Pinpoint the cell where the given text exists, returning its (X, Y) midpoint coordinate. 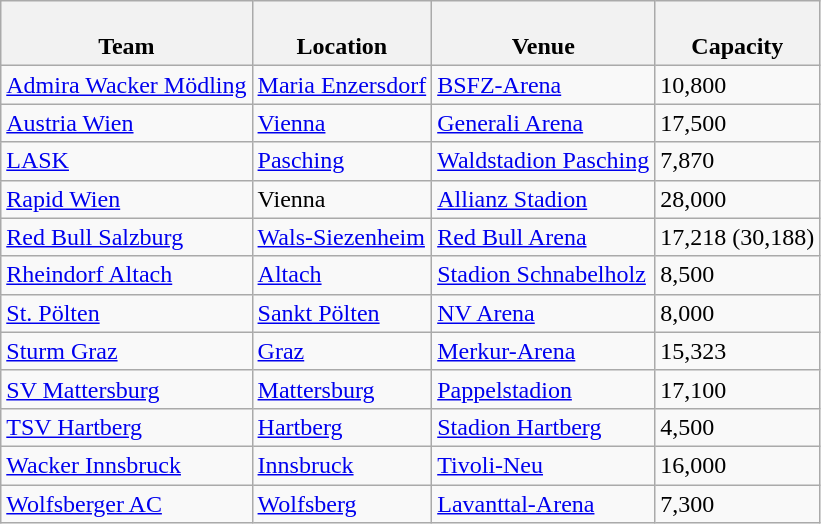
Admira Wacker Mödling (126, 85)
Red Bull Salzburg (126, 237)
Altach (342, 275)
Pappelstadion (544, 389)
Team (126, 34)
Sturm Graz (126, 351)
Waldstadion Pasching (544, 161)
Red Bull Arena (544, 237)
4,500 (738, 427)
Graz (342, 351)
28,000 (738, 199)
8,500 (738, 275)
NV Arena (544, 313)
Hartberg (342, 427)
Innsbruck (342, 465)
TSV Hartberg (126, 427)
15,323 (738, 351)
Stadion Hartberg (544, 427)
Pasching (342, 161)
Merkur-Arena (544, 351)
SV Mattersburg (126, 389)
Generali Arena (544, 123)
10,800 (738, 85)
17,218 (30,188) (738, 237)
Rheindorf Altach (126, 275)
BSFZ-Arena (544, 85)
St. Pölten (126, 313)
7,300 (738, 503)
LASK (126, 161)
Wolfsberg (342, 503)
Mattersburg (342, 389)
17,500 (738, 123)
Lavanttal-Arena (544, 503)
Wals-Siezenheim (342, 237)
Capacity (738, 34)
16,000 (738, 465)
7,870 (738, 161)
Maria Enzersdorf (342, 85)
Wacker Innsbruck (126, 465)
Tivoli-Neu (544, 465)
8,000 (738, 313)
Austria Wien (126, 123)
Rapid Wien (126, 199)
Allianz Stadion (544, 199)
Venue (544, 34)
Wolfsberger AC (126, 503)
Stadion Schnabelholz (544, 275)
Sankt Pölten (342, 313)
Location (342, 34)
17,100 (738, 389)
